For the text-containing cell, return its midpoint in (X, Y) coordinate format. 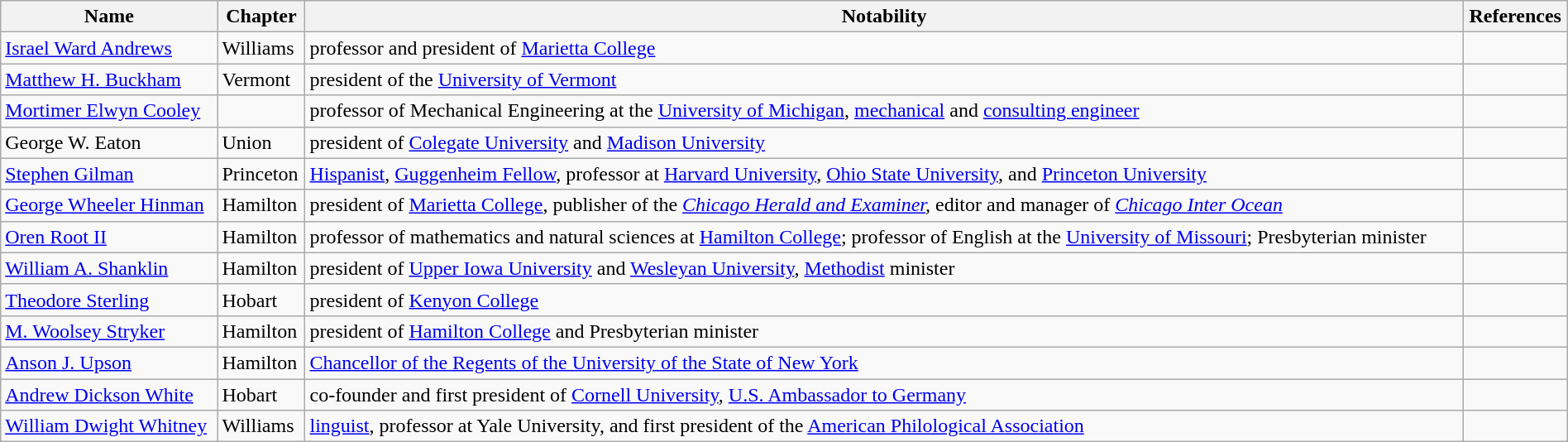
professor of Mechanical Engineering at the University of Michigan, mechanical and consulting engineer (884, 111)
Andrew Dickson White (109, 395)
Theodore Sterling (109, 300)
linguist, professor at Yale University, and first president of the American Philological Association (884, 426)
president of the University of Vermont (884, 79)
William Dwight Whitney (109, 426)
William A. Shanklin (109, 268)
president of Upper Iowa University and Wesleyan University, Methodist minister (884, 268)
Chapter (261, 17)
Oren Root II (109, 237)
Notability (884, 17)
Hispanist, Guggenheim Fellow, professor at Harvard University, Ohio State University, and Princeton University (884, 174)
References (1515, 17)
Name (109, 17)
president of Hamilton College and Presbyterian minister (884, 331)
president of Marietta College, publisher of the Chicago Herald and Examiner, editor and manager of Chicago Inter Ocean (884, 205)
George Wheeler Hinman (109, 205)
Chancellor of the Regents of the University of the State of New York (884, 363)
M. Woolsey Stryker (109, 331)
Stephen Gilman (109, 174)
Anson J. Upson (109, 363)
president of Colegate University and Madison University (884, 142)
president of Kenyon College (884, 300)
Vermont (261, 79)
co-founder and first president of Cornell University, U.S. Ambassador to Germany (884, 395)
professor of mathematics and natural sciences at Hamilton College; professor of English at the University of Missouri; Presbyterian minister (884, 237)
George W. Eaton (109, 142)
Union (261, 142)
professor and president of Marietta College (884, 48)
Matthew H. Buckham (109, 79)
Israel Ward Andrews (109, 48)
Mortimer Elwyn Cooley (109, 111)
Princeton (261, 174)
